For the text-containing cell, return its midpoint in (X, Y) coordinate format. 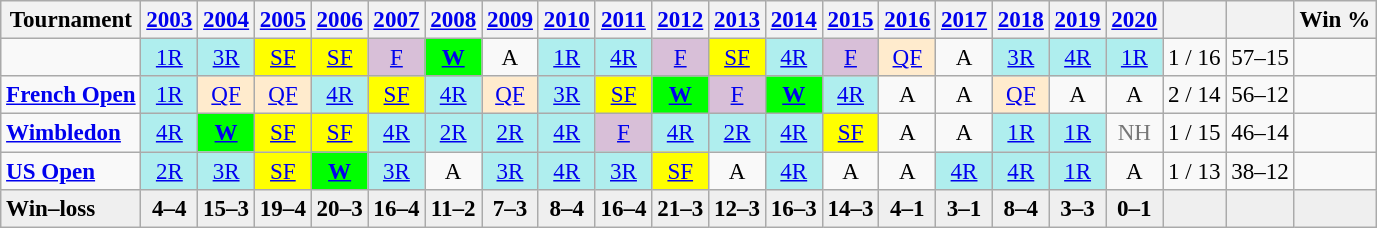
1 / 16 (1194, 58)
2016 (908, 20)
Tournament (71, 20)
Wimbledon (71, 133)
2015 (850, 20)
3–1 (964, 209)
4–1 (908, 209)
2020 (1134, 20)
1 / 15 (1194, 133)
11–2 (454, 209)
4–4 (170, 209)
2 / 14 (1194, 95)
16–3 (794, 209)
14–3 (850, 209)
3–3 (1078, 209)
2018 (1020, 20)
2014 (794, 20)
2003 (170, 20)
2005 (282, 20)
38–12 (1260, 171)
19–4 (282, 209)
56–12 (1260, 95)
12–3 (738, 209)
2004 (226, 20)
2011 (624, 20)
2019 (1078, 20)
2006 (340, 20)
2017 (964, 20)
NH (1134, 133)
French Open (71, 95)
1 / 13 (1194, 171)
2013 (738, 20)
57–15 (1260, 58)
7–3 (510, 209)
2012 (680, 20)
15–3 (226, 209)
Win–loss (71, 209)
21–3 (680, 209)
2007 (396, 20)
2008 (454, 20)
Win % (1334, 20)
20–3 (340, 209)
2009 (510, 20)
2010 (566, 20)
US Open (71, 171)
0–1 (1134, 209)
46–14 (1260, 133)
